Determine the [X, Y] coordinate at the center of the cell enclosing the given text.  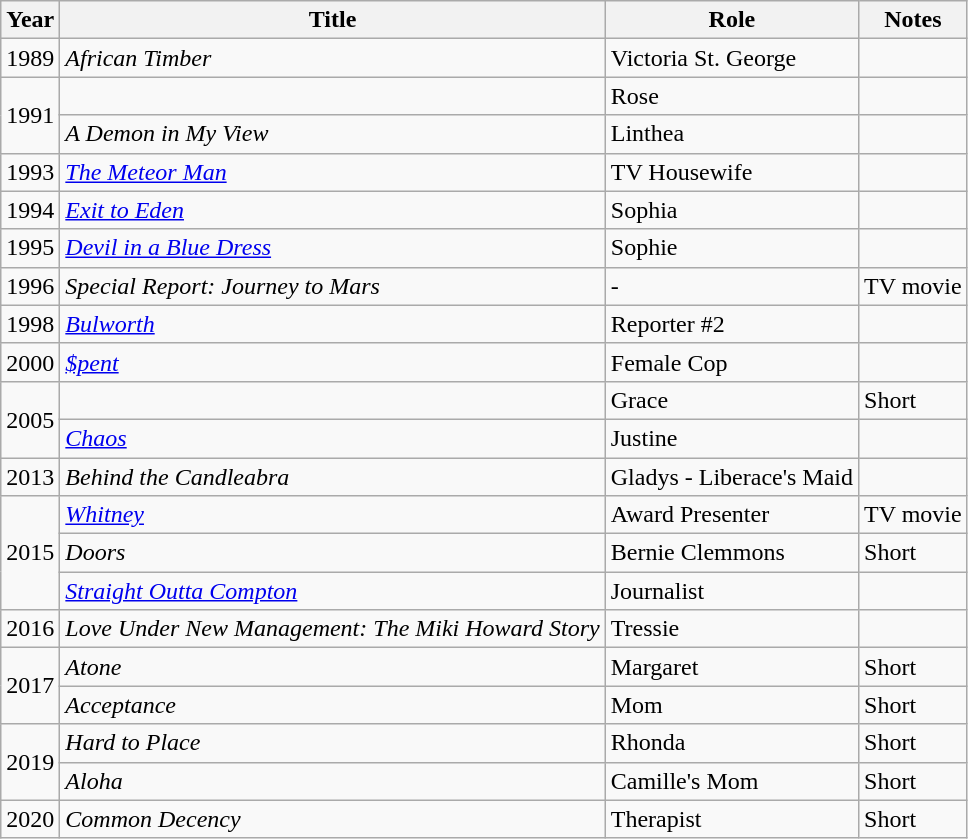
1993 [30, 172]
Therapist [732, 819]
Grace [732, 400]
Whitney [332, 515]
1989 [30, 58]
Atone [332, 667]
Reporter #2 [732, 324]
Devil in a Blue Dress [332, 248]
Role [732, 20]
- [732, 286]
Sophia [732, 210]
Chaos [332, 438]
Linthea [732, 134]
Tressie [732, 629]
$pent [332, 362]
1994 [30, 210]
Special Report: Journey to Mars [332, 286]
Rose [732, 96]
Award Presenter [732, 515]
Journalist [732, 591]
1995 [30, 248]
Victoria St. George [732, 58]
Common Decency [332, 819]
2020 [30, 819]
1996 [30, 286]
Acceptance [332, 705]
2000 [30, 362]
Bernie Clemmons [732, 553]
Rhonda [732, 743]
1998 [30, 324]
2015 [30, 553]
2017 [30, 686]
Notes [914, 20]
2005 [30, 419]
Sophie [732, 248]
Gladys - Liberace's Maid [732, 477]
Female Cop [732, 362]
The Meteor Man [332, 172]
Margaret [732, 667]
Mom [732, 705]
Straight Outta Compton [332, 591]
Bulworth [332, 324]
Love Under New Management: The Miki Howard Story [332, 629]
Doors [332, 553]
2013 [30, 477]
2016 [30, 629]
Behind the Candleabra [332, 477]
Title [332, 20]
African Timber [332, 58]
2019 [30, 762]
Aloha [332, 781]
Exit to Eden [332, 210]
Camille's Mom [732, 781]
A Demon in My View [332, 134]
Year [30, 20]
Hard to Place [332, 743]
1991 [30, 115]
TV Housewife [732, 172]
Justine [732, 438]
